Capture the cell that displays the provided text and extract its [X, Y] central coordinate. 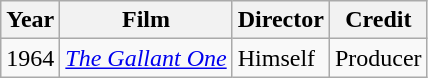
1964 [30, 58]
Himself [280, 58]
Producer [378, 58]
Film [146, 20]
Director [280, 20]
The Gallant One [146, 58]
Credit [378, 20]
Year [30, 20]
